Locate the cell with the specified text and output its [x, y] center coordinate. 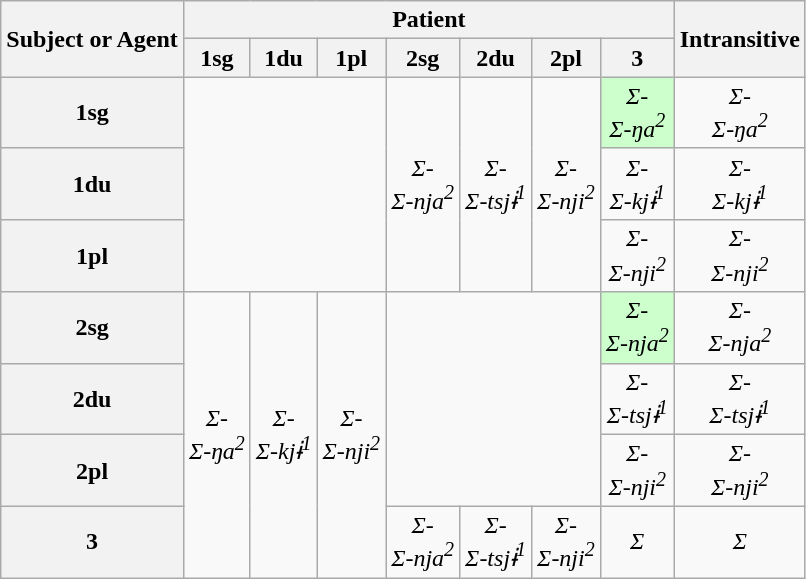
Intransitive [740, 39]
Patient [428, 20]
Subject or Agent [92, 39]
